Output the (x, y) coordinate of the center of the cell containing the given text.  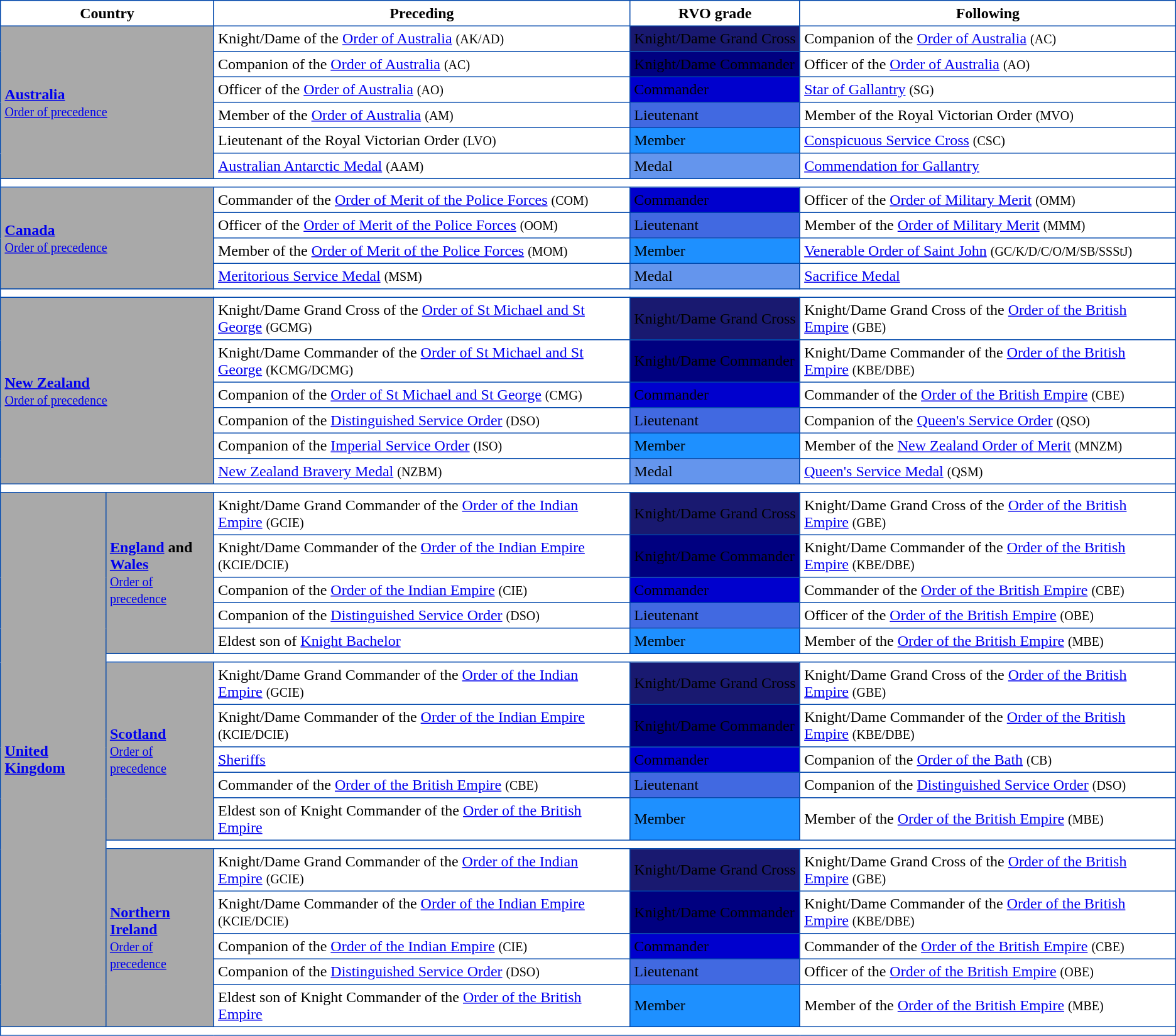
Officer of the Order of Military Merit (OMM) (988, 200)
New ZealandOrder of precedence (107, 391)
Star of Gallantry (SG) (988, 89)
Venerable Order of Saint John (GC/K/D/C/O/M/SB/SSStJ) (988, 251)
Sacrifice Medal (988, 276)
Member of the Order of Merit of the Police Forces (MOM) (422, 251)
Knight/Dame of the Order of Australia (AK/AD) (422, 38)
Member of the Order of Military Merit (MMM) (988, 225)
Officer of the Order of Merit of the Police Forces (OOM) (422, 225)
Following (988, 13)
RVO grade (715, 13)
ScotlandOrder of precedence (160, 751)
Eldest son of Knight Bachelor (422, 641)
AustraliaOrder of precedence (107, 102)
United Kingdom (53, 760)
Companion of the Order of the Bath (CB) (988, 760)
Australian Antarctic Medal (AAM) (422, 166)
Companion of the Queen's Service Order (QSO) (988, 420)
Sheriffs (422, 760)
CanadaOrder of precedence (107, 238)
Northern IrelandOrder of precedence (160, 938)
New Zealand Bravery Medal (NZBM) (422, 471)
Knight/Dame Grand Cross of the Order of St Michael and St George (GCMG) (422, 319)
England and WalesOrder of precedence (160, 573)
Commendation for Gallantry (988, 166)
Knight/Dame Commander of the Order of St Michael and St George (KCMG/DCMG) (422, 361)
Companion of the Imperial Service Order (ISO) (422, 445)
Conspicuous Service Cross (CSC) (988, 140)
Member of the Order of Australia (AM) (422, 115)
Preceding (422, 13)
Meritorious Service Medal (MSM) (422, 276)
Member of the Royal Victorian Order (MVO) (988, 115)
Country (107, 13)
Queen's Service Medal (QSM) (988, 471)
Commander of the Order of Merit of the Police Forces (COM) (422, 200)
Lieutenant of the Royal Victorian Order (LVO) (422, 140)
Member of the New Zealand Order of Merit (MNZM) (988, 445)
Companion of the Order of St Michael and St George (CMG) (422, 395)
